Provide the (x, y) coordinate of the cell's center where the given text is located.  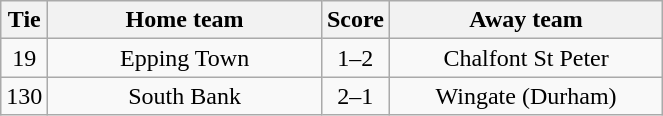
Wingate (Durham) (526, 96)
Epping Town (185, 58)
2–1 (355, 96)
1–2 (355, 58)
Chalfont St Peter (526, 58)
Tie (24, 20)
19 (24, 58)
Away team (526, 20)
Home team (185, 20)
130 (24, 96)
Score (355, 20)
South Bank (185, 96)
